Extract the [X, Y] coordinate from the center of the cell holding the provided text.  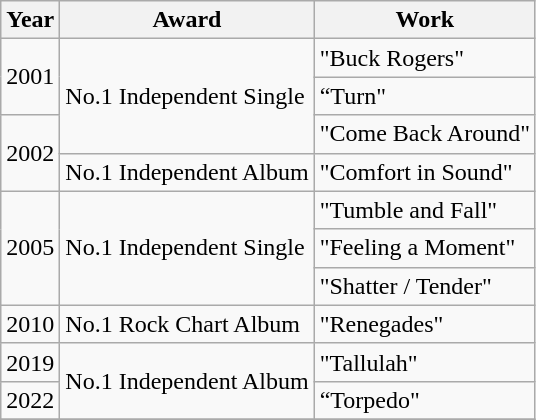
"Buck Rogers" [424, 58]
2022 [30, 400]
“Turn" [424, 96]
Work [424, 20]
2010 [30, 324]
Award [187, 20]
"Renegades" [424, 324]
2005 [30, 248]
"Tallulah" [424, 362]
2019 [30, 362]
"Shatter / Tender" [424, 286]
2002 [30, 153]
"Come Back Around" [424, 134]
Year [30, 20]
"Comfort in Sound" [424, 172]
2001 [30, 77]
"Tumble and Fall" [424, 210]
"Feeling a Moment" [424, 248]
No.1 Rock Chart Album [187, 324]
“Torpedo" [424, 400]
